Return the (X, Y) coordinate for the center point of the cell that contains the specified text.  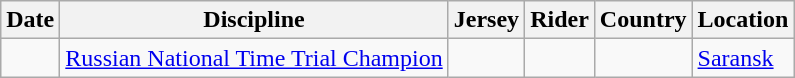
Date (30, 20)
Country (643, 20)
Discipline (254, 20)
Rider (560, 20)
Location (743, 20)
Saransk (743, 58)
Russian National Time Trial Champion (254, 58)
Jersey (486, 20)
